Return the [x, y] coordinate for the center point of the cell that contains the specified text.  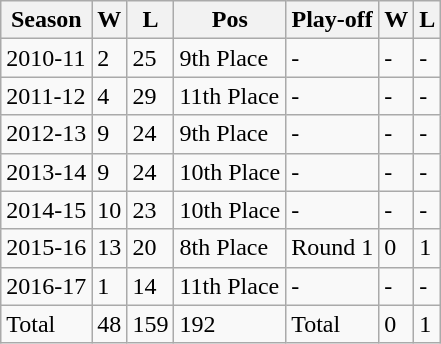
Pos [230, 20]
10 [110, 210]
48 [110, 324]
2012-13 [46, 134]
192 [230, 324]
2011-12 [46, 96]
4 [110, 96]
20 [150, 248]
29 [150, 96]
Round 1 [332, 248]
2010-11 [46, 58]
8th Place [230, 248]
25 [150, 58]
23 [150, 210]
14 [150, 286]
2 [110, 58]
2015-16 [46, 248]
2016-17 [46, 286]
Play-off [332, 20]
2014-15 [46, 210]
2013-14 [46, 172]
Season [46, 20]
159 [150, 324]
13 [110, 248]
